Return the [x, y] coordinate for the center point of the cell that contains the specified text.  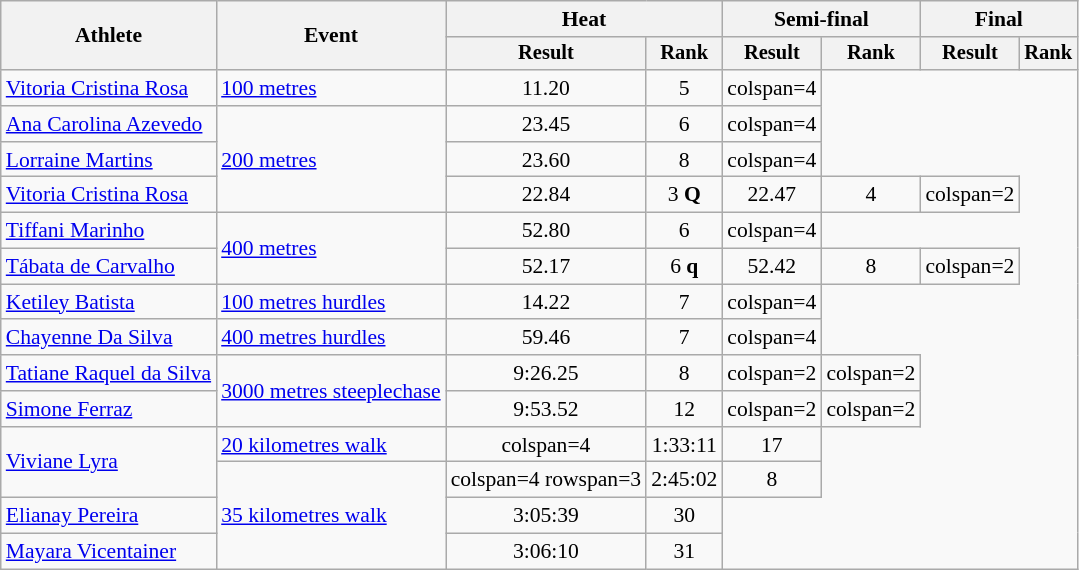
100 metres [331, 88]
Tiffani Marinho [108, 231]
17 [772, 445]
2:45:02 [684, 480]
Ketiley Batista [108, 302]
35 kilometres walk [331, 516]
14.22 [546, 302]
400 metres hurdles [331, 338]
22.47 [772, 195]
23.60 [546, 160]
Tábata de Carvalho [108, 267]
Lorraine Martins [108, 160]
Ana Carolina Azevedo [108, 124]
22.84 [546, 195]
Elianay Pereira [108, 516]
colspan=4 rowspan=3 [546, 480]
Athlete [108, 36]
20 kilometres walk [331, 445]
3:05:39 [546, 516]
52.17 [546, 267]
Mayara Vicentainer [108, 552]
Heat [584, 19]
Event [331, 36]
23.45 [546, 124]
Viviane Lyra [108, 462]
1:33:11 [684, 445]
52.80 [546, 231]
3000 metres steeplechase [331, 390]
9:53.52 [546, 409]
Semi-final [821, 19]
30 [684, 516]
Final [998, 19]
3 Q [684, 195]
4 [870, 195]
Tatiane Raquel da Silva [108, 373]
11.20 [546, 88]
5 [684, 88]
31 [684, 552]
52.42 [772, 267]
200 metres [331, 160]
Simone Ferraz [108, 409]
3:06:10 [546, 552]
100 metres hurdles [331, 302]
Chayenne Da Silva [108, 338]
6 q [684, 267]
9:26.25 [546, 373]
12 [684, 409]
59.46 [546, 338]
400 metres [331, 248]
